Determine the [x, y] coordinate at the center of the cell enclosing the given text.  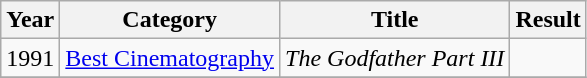
Result [548, 20]
1991 [30, 58]
Title [395, 20]
Year [30, 20]
The Godfather Part III [395, 58]
Category [170, 20]
Best Cinematography [170, 58]
